Return the [X, Y] coordinate for the center point of the cell that contains the specified text.  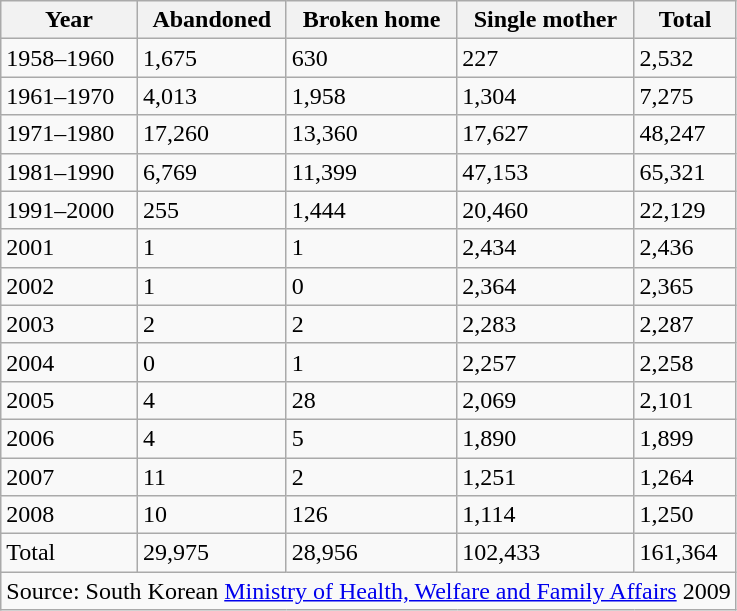
102,433 [546, 553]
1961–1970 [70, 96]
29,975 [212, 553]
1,250 [685, 515]
4,013 [212, 96]
2002 [70, 286]
2,257 [546, 362]
2,101 [685, 400]
2004 [70, 362]
7,275 [685, 96]
126 [372, 515]
17,260 [212, 134]
630 [372, 58]
1,958 [372, 96]
6,769 [212, 172]
48,247 [685, 134]
2003 [70, 324]
5 [372, 438]
1,264 [685, 477]
2,287 [685, 324]
2001 [70, 248]
2006 [70, 438]
2,364 [546, 286]
1981–1990 [70, 172]
Source: South Korean Ministry of Health, Welfare and Family Affairs 2009 [368, 591]
1,444 [372, 210]
11,399 [372, 172]
22,129 [685, 210]
2008 [70, 515]
161,364 [685, 553]
10 [212, 515]
28,956 [372, 553]
2,532 [685, 58]
2,069 [546, 400]
2,365 [685, 286]
1971–1980 [70, 134]
Abandoned [212, 20]
2005 [70, 400]
2,436 [685, 248]
227 [546, 58]
1,251 [546, 477]
2,434 [546, 248]
255 [212, 210]
65,321 [685, 172]
1,304 [546, 96]
1,675 [212, 58]
13,360 [372, 134]
28 [372, 400]
20,460 [546, 210]
Single mother [546, 20]
Year [70, 20]
2007 [70, 477]
1958–1960 [70, 58]
1,899 [685, 438]
1,114 [546, 515]
47,153 [546, 172]
1991–2000 [70, 210]
11 [212, 477]
Broken home [372, 20]
2,283 [546, 324]
2,258 [685, 362]
17,627 [546, 134]
1,890 [546, 438]
